Identify which cell holds the provided text, then report its [x, y] central coordinate. 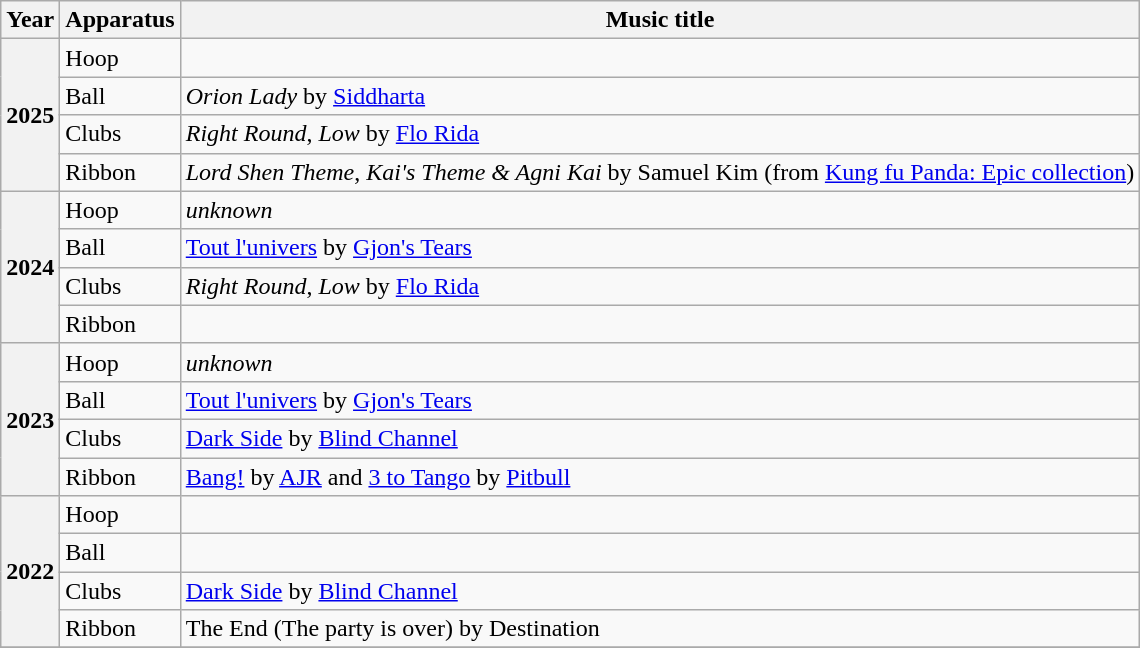
Music title [660, 20]
Orion Lady by Siddharta [660, 96]
2024 [30, 267]
2022 [30, 572]
2023 [30, 419]
Bang! by AJR and 3 to Tango by Pitbull [660, 477]
Year [30, 20]
The End (The party is over) by Destination [660, 629]
2025 [30, 115]
Apparatus [120, 20]
Lord Shen Theme, Kai's Theme & Agni Kai by Samuel Kim (from Kung fu Panda: Epic collection) [660, 172]
